Return [x, y] of the center of cell containing provided text 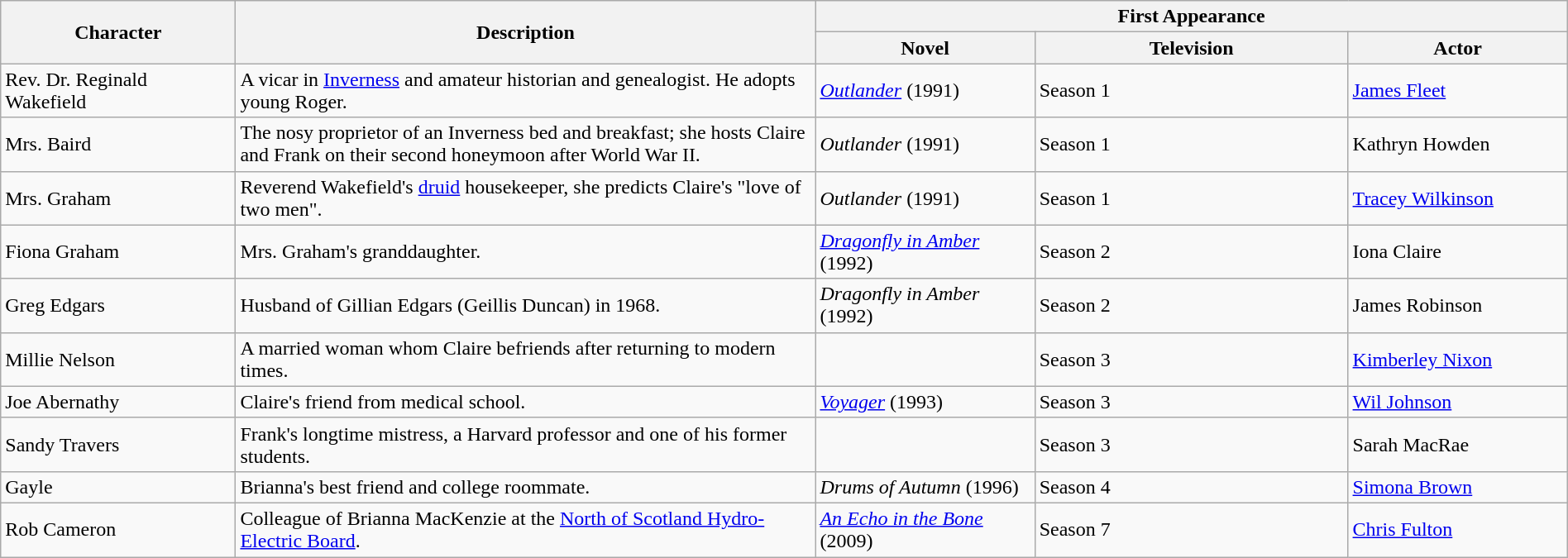
An Echo in the Bone (2009) [925, 529]
Rev. Dr. Reginald Wakefield [118, 91]
The nosy proprietor of an Inverness bed and breakfast; she hosts Claire and Frank on their second honeymoon after World War II. [526, 144]
Character [118, 32]
Tracey Wilkinson [1457, 198]
Season 7 [1191, 529]
Reverend Wakefield's druid housekeeper, she predicts Claire's "love of two men". [526, 198]
Kathryn Howden [1457, 144]
Husband of Gillian Edgars (Geillis Duncan) in 1968. [526, 306]
Sandy Travers [118, 445]
Sarah MacRae [1457, 445]
Millie Nelson [118, 359]
Colleague of Brianna MacKenzie at the North of Scotland Hydro-Electric Board. [526, 529]
Rob Cameron [118, 529]
Novel [925, 48]
Simona Brown [1457, 487]
Description [526, 32]
Gayle [118, 487]
Frank's longtime mistress, a Harvard professor and one of his former students. [526, 445]
Voyager (1993) [925, 402]
Season 4 [1191, 487]
James Fleet [1457, 91]
Drums of Autumn (1996) [925, 487]
Wil Johnson [1457, 402]
A vicar in Inverness and amateur historian and genealogist. He adopts young Roger. [526, 91]
Iona Claire [1457, 251]
James Robinson [1457, 306]
Kimberley Nixon [1457, 359]
Brianna's best friend and college roommate. [526, 487]
Mrs. Graham's granddaughter. [526, 251]
Fiona Graham [118, 251]
First Appearance [1191, 17]
Claire's friend from medical school. [526, 402]
Actor [1457, 48]
A married woman whom Claire befriends after returning to modern times. [526, 359]
Greg Edgars [118, 306]
Mrs. Baird [118, 144]
Mrs. Graham [118, 198]
Joe Abernathy [118, 402]
Television [1191, 48]
Chris Fulton [1457, 529]
